Provide the (X, Y) coordinate of the cell's center where the given text is located.  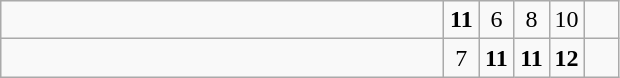
6 (496, 20)
12 (566, 58)
8 (532, 20)
7 (462, 58)
10 (566, 20)
